Identify which cell holds the provided text, then report its [x, y] central coordinate. 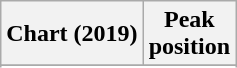
Peakposition [189, 34]
Chart (2019) [72, 34]
